Scan for the cell matching the given text and deliver its (x, y) coordinate at center. 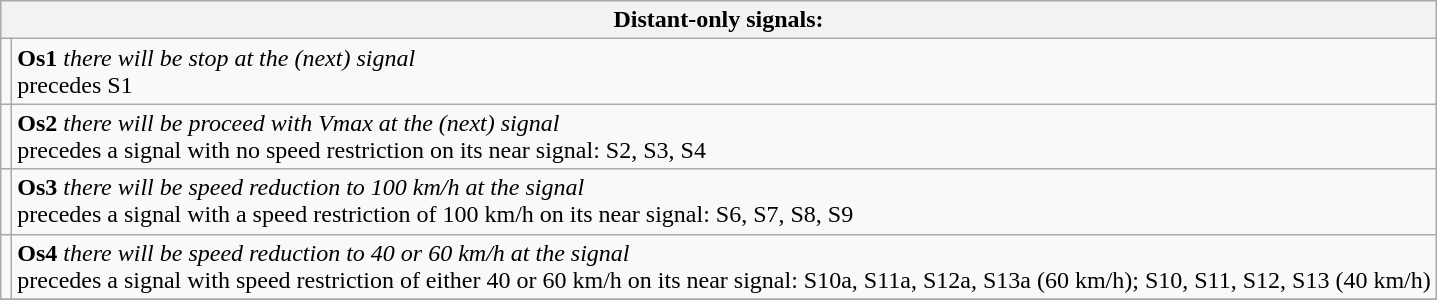
Os1 there will be stop at the (next) signalprecedes S1 (724, 72)
Os2 there will be proceed with Vmax at the (next) signalprecedes a signal with no speed restriction on its near signal: S2, S3, S4 (724, 136)
Distant-only signals: (719, 20)
Os3 there will be speed reduction to 100 km/h at the signalprecedes a signal with a speed restriction of 100 km/h on its near signal: S6, S7, S8, S9 (724, 202)
